Extract the (x, y) coordinate from the center of the cell holding the provided text.  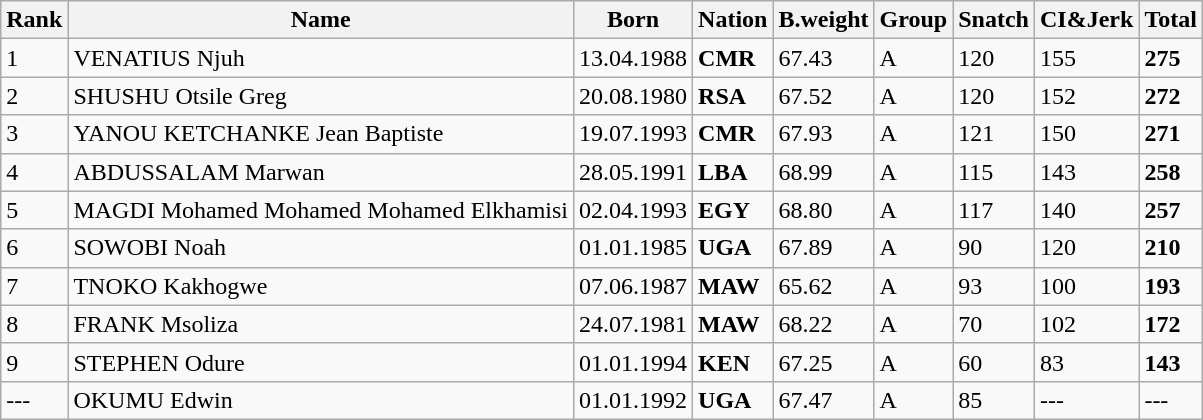
210 (1171, 248)
7 (34, 286)
155 (1086, 58)
140 (1086, 210)
07.06.1987 (634, 286)
Group (914, 20)
FRANK Msoliza (321, 324)
65.62 (824, 286)
Snatch (994, 20)
6 (34, 248)
8 (34, 324)
STEPHEN Odure (321, 362)
275 (1171, 58)
VENATIUS Njuh (321, 58)
68.99 (824, 172)
172 (1171, 324)
85 (994, 400)
67.93 (824, 134)
60 (994, 362)
67.43 (824, 58)
102 (1086, 324)
LBA (733, 172)
24.07.1981 (634, 324)
TNOKO Kakhogwe (321, 286)
EGY (733, 210)
Total (1171, 20)
ABDUSSALAM Marwan (321, 172)
RSA (733, 96)
271 (1171, 134)
01.01.1985 (634, 248)
3 (34, 134)
SHUSHU Otsile Greg (321, 96)
SOWOBI Noah (321, 248)
13.04.1988 (634, 58)
67.52 (824, 96)
4 (34, 172)
28.05.1991 (634, 172)
19.07.1993 (634, 134)
20.08.1980 (634, 96)
68.22 (824, 324)
OKUMU Edwin (321, 400)
01.01.1992 (634, 400)
117 (994, 210)
02.04.1993 (634, 210)
Nation (733, 20)
121 (994, 134)
MAGDI Mohamed Mohamed Mohamed Elkhamisi (321, 210)
KEN (733, 362)
100 (1086, 286)
2 (34, 96)
68.80 (824, 210)
152 (1086, 96)
67.25 (824, 362)
272 (1171, 96)
9 (34, 362)
YANOU KETCHANKE Jean Baptiste (321, 134)
67.47 (824, 400)
70 (994, 324)
CI&Jerk (1086, 20)
5 (34, 210)
Born (634, 20)
115 (994, 172)
Name (321, 20)
93 (994, 286)
67.89 (824, 248)
Rank (34, 20)
B.weight (824, 20)
1 (34, 58)
150 (1086, 134)
01.01.1994 (634, 362)
193 (1171, 286)
90 (994, 248)
83 (1086, 362)
257 (1171, 210)
258 (1171, 172)
